For the text-containing cell, return its midpoint in (x, y) coordinate format. 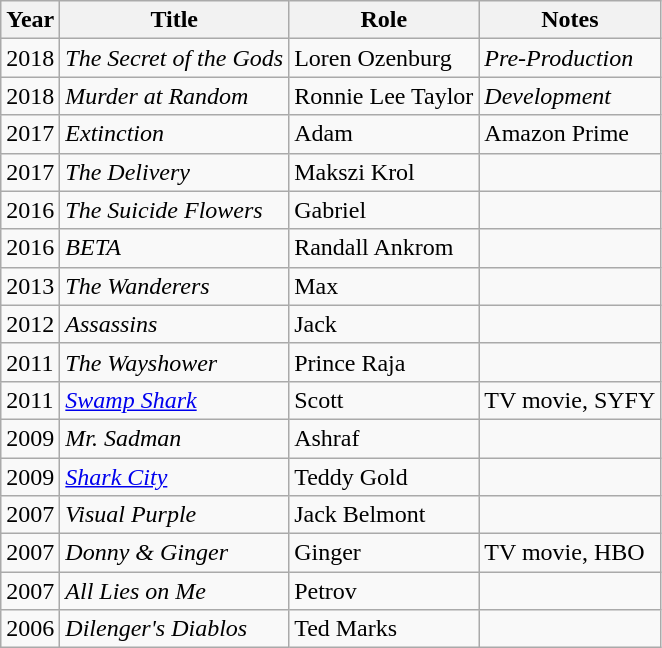
BETA (174, 248)
Mr. Sadman (174, 438)
Title (174, 20)
Donny & Ginger (174, 553)
Adam (384, 134)
Ted Marks (384, 629)
Visual Purple (174, 515)
Randall Ankrom (384, 248)
Max (384, 286)
2006 (30, 629)
Prince Raja (384, 362)
Dilenger's Diablos (174, 629)
Year (30, 20)
Assassins (174, 324)
The Wayshower (174, 362)
Petrov (384, 591)
Jack Belmont (384, 515)
Scott (384, 400)
All Lies on Me (174, 591)
TV movie, SYFY (570, 400)
Makszi Krol (384, 172)
Murder at Random (174, 96)
Loren Ozenburg (384, 58)
The Wanderers (174, 286)
The Suicide Flowers (174, 210)
2012 (30, 324)
Extinction (174, 134)
Teddy Gold (384, 477)
Swamp Shark (174, 400)
TV movie, HBO (570, 553)
Amazon Prime (570, 134)
Ginger (384, 553)
Role (384, 20)
The Secret of the Gods (174, 58)
Notes (570, 20)
Jack (384, 324)
Development (570, 96)
Ronnie Lee Taylor (384, 96)
2013 (30, 286)
Pre-Production (570, 58)
Ashraf (384, 438)
Gabriel (384, 210)
Shark City (174, 477)
The Delivery (174, 172)
